Pinpoint the cell where the given text exists, returning its (X, Y) midpoint coordinate. 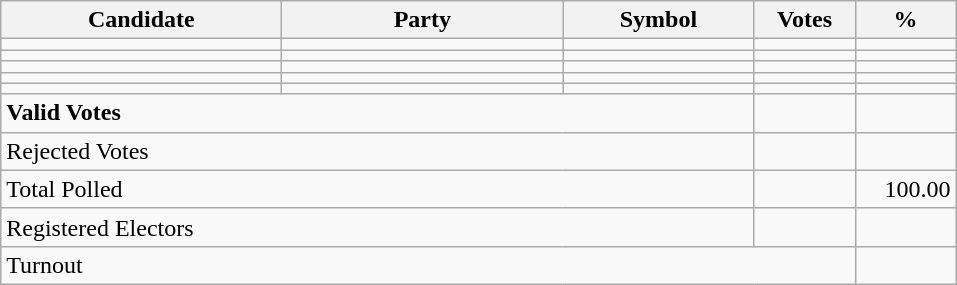
Turnout (428, 265)
100.00 (906, 189)
Total Polled (378, 189)
Candidate (142, 20)
Registered Electors (378, 227)
Rejected Votes (378, 151)
Party (422, 20)
Symbol (658, 20)
% (906, 20)
Votes (804, 20)
Valid Votes (378, 113)
